Return (x, y) of the center of cell containing provided text 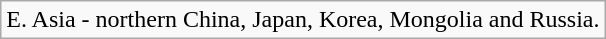
E. Asia - northern China, Japan, Korea, Mongolia and Russia. (303, 20)
